For the text-containing cell, return its midpoint in [X, Y] coordinate format. 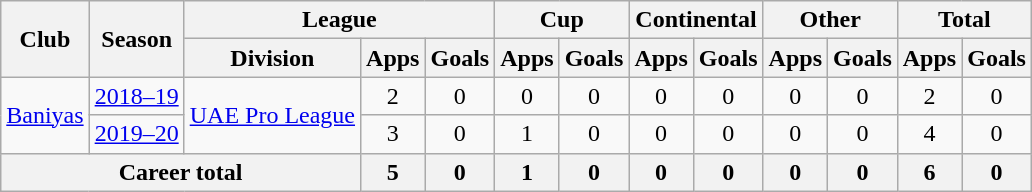
Club [45, 39]
Baniyas [45, 115]
4 [929, 134]
League [340, 20]
Other [830, 20]
2018–19 [136, 96]
Total [964, 20]
Career total [181, 172]
UAE Pro League [272, 115]
Continental [696, 20]
2019–20 [136, 134]
Cup [562, 20]
Season [136, 39]
3 [393, 134]
Division [272, 58]
6 [929, 172]
5 [393, 172]
